Extract the [x, y] coordinate from the center of the cell holding the provided text.  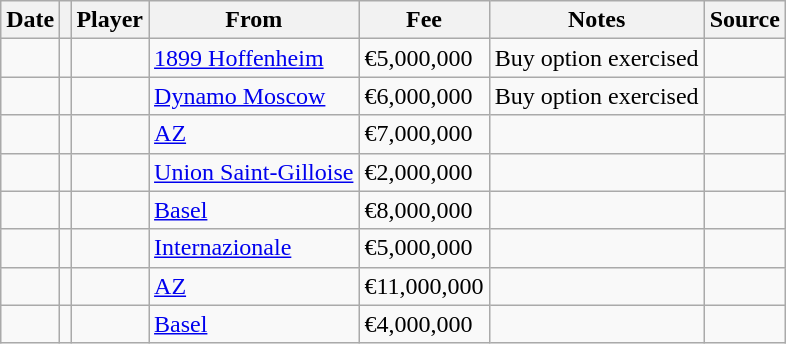
From [254, 20]
€11,000,000 [424, 286]
Union Saint-Gilloise [254, 172]
Notes [596, 20]
Internazionale [254, 248]
€7,000,000 [424, 134]
Source [744, 20]
Date [30, 20]
€8,000,000 [424, 210]
1899 Hoffenheim [254, 58]
€4,000,000 [424, 324]
Dynamo Moscow [254, 96]
€6,000,000 [424, 96]
Fee [424, 20]
€2,000,000 [424, 172]
Player [110, 20]
